For the text-containing cell, return its midpoint in [x, y] coordinate format. 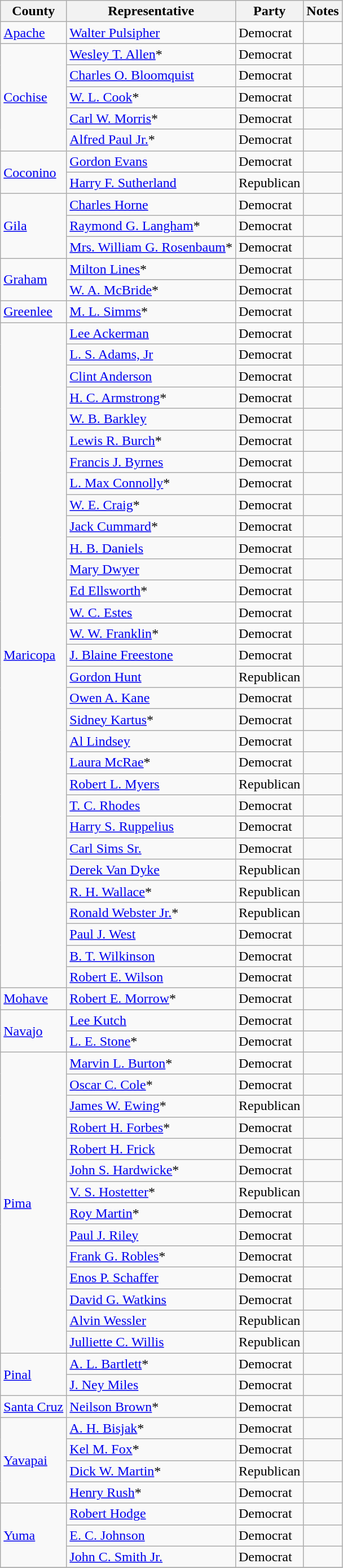
Lee Ackerman [151, 333]
Robert H. Forbes* [151, 1127]
Paul J. Riley [151, 1235]
J. Ney Miles [151, 1385]
W. E. Craig* [151, 505]
Paul J. West [151, 934]
A. H. Bisjak* [151, 1428]
Owen A. Kane [151, 698]
Neilson Brown* [151, 1407]
Lee Kutch [151, 1020]
W. B. Barkley [151, 419]
Apache [34, 33]
Cochise [34, 97]
Harry S. Ruppelius [151, 827]
W. C. Estes [151, 612]
W. W. Franklin* [151, 634]
Derek Van Dyke [151, 870]
Coconino [34, 172]
Laura McRae* [151, 763]
Lewis R. Burch* [151, 441]
Pima [34, 1203]
Santa Cruz [34, 1407]
Clint Anderson [151, 376]
M. L. Simms* [151, 312]
L. S. Adams, Jr [151, 355]
Maricopa [34, 655]
Robert E. Morrow* [151, 999]
Marvin L. Burton* [151, 1063]
Greenlee [34, 312]
Kel M. Fox* [151, 1450]
Julliette C. Willis [151, 1342]
Ronald Webster Jr.* [151, 913]
L. Max Connolly* [151, 483]
Pinal [34, 1375]
John S. Hardwicke* [151, 1170]
Enos P. Schaffer [151, 1278]
W. A. McBride* [151, 290]
Jack Cummard* [151, 526]
Robert E. Wilson [151, 977]
Charles O. Bloomquist [151, 76]
Oscar C. Cole* [151, 1085]
T. C. Rhodes [151, 805]
Graham [34, 280]
Al Lindsey [151, 741]
Gila [34, 226]
W. L. Cook* [151, 97]
Wesley T. Allen* [151, 54]
Francis J. Byrnes [151, 462]
Alvin Wessler [151, 1321]
L. E. Stone* [151, 1042]
E. C. Johnson [151, 1535]
Raymond G. Langham* [151, 226]
Harry F. Sutherland [151, 183]
Walter Pulsipher [151, 33]
Mary Dwyer [151, 569]
B. T. Wilkinson [151, 956]
Carl W. Morris* [151, 118]
Robert Hodge [151, 1514]
J. Blaine Freestone [151, 655]
Sidney Kartus* [151, 720]
Roy Martin* [151, 1213]
Yavapai [34, 1460]
H. B. Daniels [151, 548]
Ed Ellsworth* [151, 591]
Alfred Paul Jr.* [151, 140]
David G. Watkins [151, 1299]
James W. Ewing* [151, 1106]
Charles Horne [151, 204]
V. S. Hostetter* [151, 1192]
A. L. Bartlett* [151, 1364]
Henry Rush* [151, 1492]
Mrs. William G. Rosenbaum* [151, 247]
R. H. Wallace* [151, 891]
Yuma [34, 1535]
Robert L. Myers [151, 784]
Gordon Hunt [151, 677]
Mohave [34, 999]
Milton Lines* [151, 269]
Dick W. Martin* [151, 1471]
Carl Sims Sr. [151, 848]
Navajo [34, 1031]
H. C. Armstrong* [151, 398]
John C. Smith Jr. [151, 1557]
Notes [323, 11]
Gordon Evans [151, 161]
Representative [151, 11]
Robert H. Frick [151, 1149]
County [34, 11]
Party [269, 11]
Frank G. Robles* [151, 1256]
